Identify which cell holds the provided text, then report its [x, y] central coordinate. 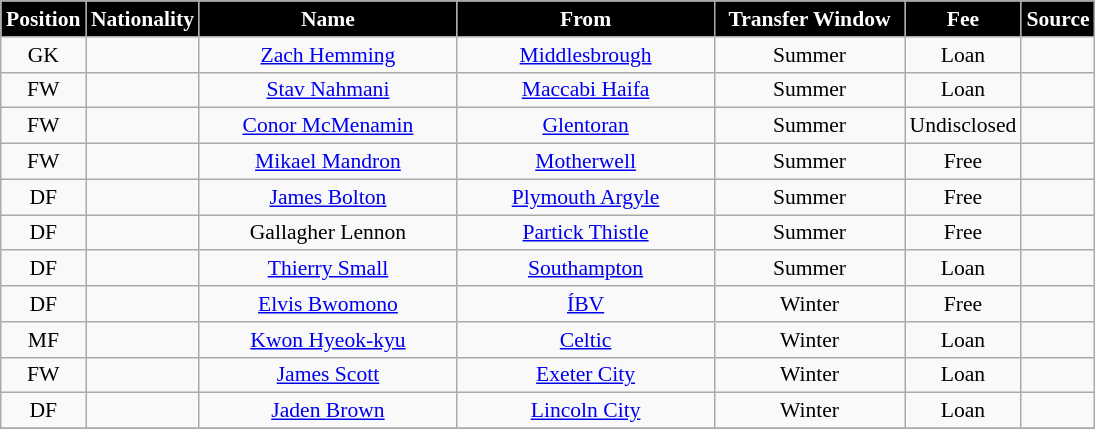
Partick Thistle [586, 233]
Jaden Brown [328, 411]
From [586, 19]
MF [44, 340]
Southampton [586, 269]
Lincoln City [586, 411]
James Bolton [328, 197]
Transfer Window [809, 19]
Maccabi Haifa [586, 90]
Middlesbrough [586, 55]
Undisclosed [964, 126]
Zach Hemming [328, 55]
Conor McMenamin [328, 126]
Stav Nahmani [328, 90]
James Scott [328, 375]
Kwon Hyeok-kyu [328, 340]
Celtic [586, 340]
Exeter City [586, 375]
Source [1058, 19]
Nationality [142, 19]
Plymouth Argyle [586, 197]
GK [44, 55]
Fee [964, 19]
ÍBV [586, 304]
Gallagher Lennon [328, 233]
Position [44, 19]
Glentoran [586, 126]
Thierry Small [328, 269]
Motherwell [586, 162]
Mikael Mandron [328, 162]
Elvis Bwomono [328, 304]
Name [328, 19]
